Return the [x, y] coordinate for the center point of the cell that contains the specified text.  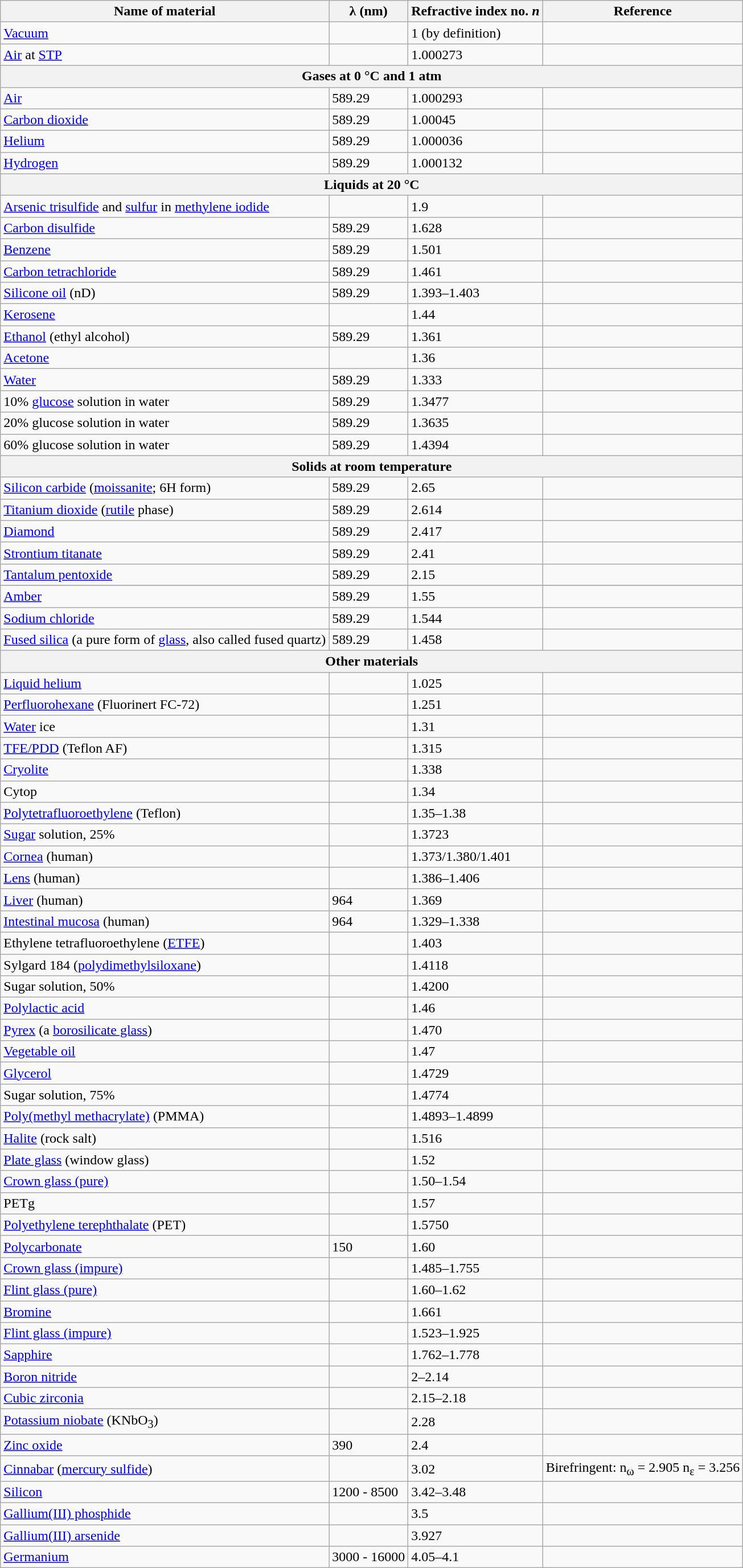
1.485–1.755 [475, 1268]
1.57 [475, 1203]
Cytop [165, 791]
Cornea (human) [165, 856]
Carbon disulfide [165, 228]
Vacuum [165, 33]
Tantalum pentoxide [165, 574]
Benzene [165, 249]
Poly(methyl methacrylate) (PMMA) [165, 1117]
1.762–1.778 [475, 1355]
Diamond [165, 531]
Liquid helium [165, 683]
1.36 [475, 358]
Polyethylene terephthalate (PET) [165, 1225]
Carbon tetrachloride [165, 272]
1.50–1.54 [475, 1181]
1.47 [475, 1052]
Zinc oxide [165, 1445]
Polycarbonate [165, 1246]
1.373/1.380/1.401 [475, 856]
1.55 [475, 596]
Flint glass (pure) [165, 1290]
Titanium dioxide (rutile phase) [165, 510]
Water ice [165, 726]
Crown glass (pure) [165, 1181]
3.42–3.48 [475, 1492]
Vegetable oil [165, 1052]
Ethanol (ethyl alcohol) [165, 336]
Acetone [165, 358]
Solids at room temperature [372, 466]
Polytetrafluoroethylene (Teflon) [165, 813]
Sugar solution, 25% [165, 835]
1.44 [475, 315]
1.329–1.338 [475, 921]
1.501 [475, 249]
1.000132 [475, 163]
Glycerol [165, 1073]
Refractive index no. n [475, 11]
1.338 [475, 770]
Crown glass (impure) [165, 1268]
1.60–1.62 [475, 1290]
Halite (rock salt) [165, 1138]
Bromine [165, 1311]
Gallium(III) arsenide [165, 1536]
Liver (human) [165, 900]
Other materials [372, 662]
Sylgard 184 (polydimethylsiloxane) [165, 965]
1.4118 [475, 965]
1.35–1.38 [475, 813]
Pyrex (a borosilicate glass) [165, 1030]
1.361 [475, 336]
1.470 [475, 1030]
Helium [165, 141]
1.251 [475, 705]
150 [369, 1246]
2.4 [475, 1445]
Silicone oil (nD) [165, 293]
1.34 [475, 791]
Intestinal mucosa (human) [165, 921]
10% glucose solution in water [165, 401]
Flint glass (impure) [165, 1333]
Cubic zirconia [165, 1398]
1.3723 [475, 835]
1.60 [475, 1246]
Name of material [165, 11]
3.02 [475, 1468]
Gases at 0 °C and 1 atm [372, 76]
1.403 [475, 943]
3.5 [475, 1514]
1.4200 [475, 987]
1.5750 [475, 1225]
PETg [165, 1203]
1.516 [475, 1138]
Potassium niobate (KNbO3) [165, 1422]
Arsenic trisulfide and sulfur in methylene iodide [165, 206]
Strontium titanate [165, 553]
Lens (human) [165, 878]
1.333 [475, 380]
3.927 [475, 1536]
1.369 [475, 900]
Boron nitride [165, 1377]
Kerosene [165, 315]
Ethylene tetrafluoroethylene (ETFE) [165, 943]
Reference [643, 11]
1.000273 [475, 55]
Plate glass (window glass) [165, 1160]
Sugar solution, 50% [165, 987]
1.461 [475, 272]
Silicon [165, 1492]
1.393–1.403 [475, 293]
Sugar solution, 75% [165, 1095]
60% glucose solution in water [165, 445]
1.000293 [475, 98]
1200 - 8500 [369, 1492]
TFE/PDD (Teflon AF) [165, 748]
Cinnabar (mercury sulfide) [165, 1468]
Gallium(III) phosphide [165, 1514]
1.000036 [475, 141]
Amber [165, 596]
1.4893–1.4899 [475, 1117]
1.4774 [475, 1095]
1.661 [475, 1311]
Carbon dioxide [165, 120]
λ (nm) [369, 11]
Silicon carbide (moissanite; 6H form) [165, 488]
1.523–1.925 [475, 1333]
1.46 [475, 1008]
4.05–4.1 [475, 1557]
390 [369, 1445]
Water [165, 380]
20% glucose solution in water [165, 423]
3000 - 16000 [369, 1557]
2.28 [475, 1422]
2.41 [475, 553]
1.025 [475, 683]
Polylactic acid [165, 1008]
1.9 [475, 206]
1.00045 [475, 120]
2.15 [475, 574]
1.4394 [475, 445]
2–2.14 [475, 1377]
1.386–1.406 [475, 878]
Liquids at 20 °C [372, 184]
1.52 [475, 1160]
2.614 [475, 510]
1 (by definition) [475, 33]
Germanium [165, 1557]
2.15–2.18 [475, 1398]
1.458 [475, 640]
Air [165, 98]
Birefringent: nω = 2.905 nε = 3.256 [643, 1468]
2.65 [475, 488]
Sapphire [165, 1355]
Cryolite [165, 770]
1.628 [475, 228]
Fused silica (a pure form of glass, also called fused quartz) [165, 640]
Hydrogen [165, 163]
1.31 [475, 726]
1.544 [475, 618]
1.3477 [475, 401]
1.4729 [475, 1073]
1.3635 [475, 423]
1.315 [475, 748]
Air at STP [165, 55]
2.417 [475, 531]
Perfluorohexane (Fluorinert FC-72) [165, 705]
Sodium chloride [165, 618]
